Provide the [X, Y] coordinate of the cell's center where the given text is located.  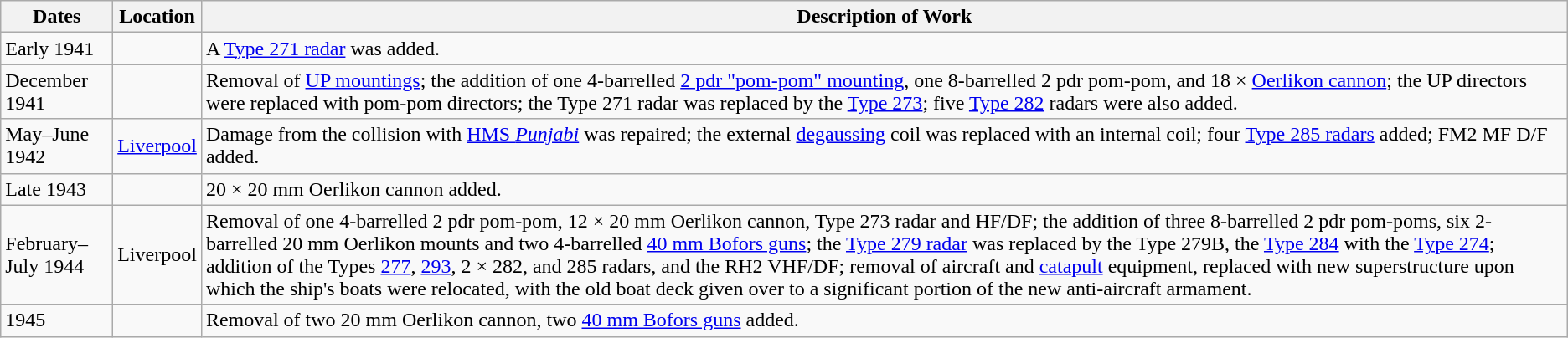
Location [157, 17]
Late 1943 [57, 189]
Description of Work [885, 17]
20 × 20 mm Oerlikon cannon added. [885, 189]
Removal of two 20 mm Oerlikon cannon, two 40 mm Bofors guns added. [885, 320]
A Type 271 radar was added. [885, 49]
Dates [57, 17]
May–June 1942 [57, 146]
Early 1941 [57, 49]
December 1941 [57, 92]
February–July 1944 [57, 254]
1945 [57, 320]
